Pinpoint the cell where the given text exists, returning its (X, Y) midpoint coordinate. 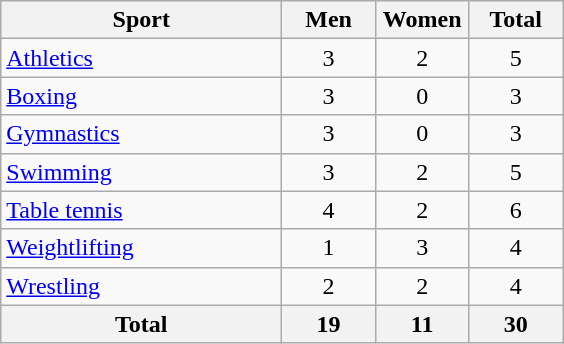
Table tennis (142, 210)
19 (329, 324)
Women (422, 20)
11 (422, 324)
Men (329, 20)
Sport (142, 20)
Gymnastics (142, 134)
Swimming (142, 172)
Weightlifting (142, 248)
1 (329, 248)
6 (516, 210)
Wrestling (142, 286)
30 (516, 324)
Athletics (142, 58)
Boxing (142, 96)
